Capture the cell that displays the provided text and extract its [X, Y] central coordinate. 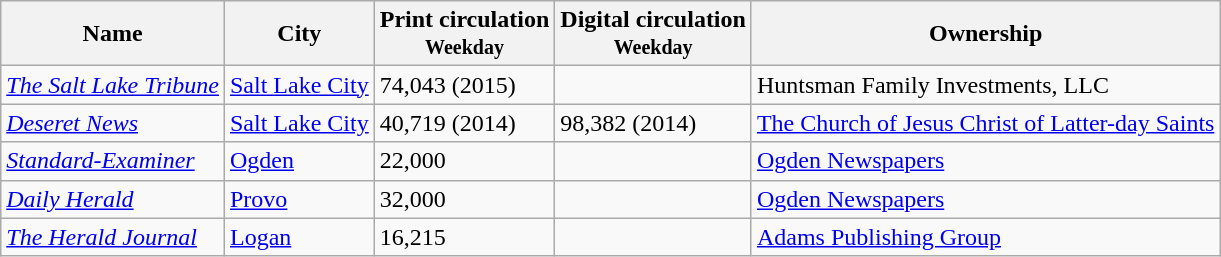
Daily Herald [113, 199]
Name [113, 34]
The Church of Jesus Christ of Latter-day Saints [985, 123]
16,215 [464, 237]
City [299, 34]
Ownership [985, 34]
Print circulationWeekday [464, 34]
Adams Publishing Group [985, 237]
Huntsman Family Investments, LLC [985, 85]
74,043 (2015) [464, 85]
Logan [299, 237]
40,719 (2014) [464, 123]
98,382 (2014) [654, 123]
Deseret News [113, 123]
Ogden [299, 161]
The Salt Lake Tribune [113, 85]
The Herald Journal [113, 237]
22,000 [464, 161]
Standard-Examiner [113, 161]
Provo [299, 199]
32,000 [464, 199]
Digital circulationWeekday [654, 34]
